Return [X, Y] of the center of cell containing provided text 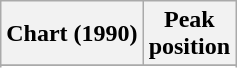
Peakposition [189, 34]
Chart (1990) [72, 34]
